Detect which cell encompasses the target text, then output its (x, y) center coordinate. 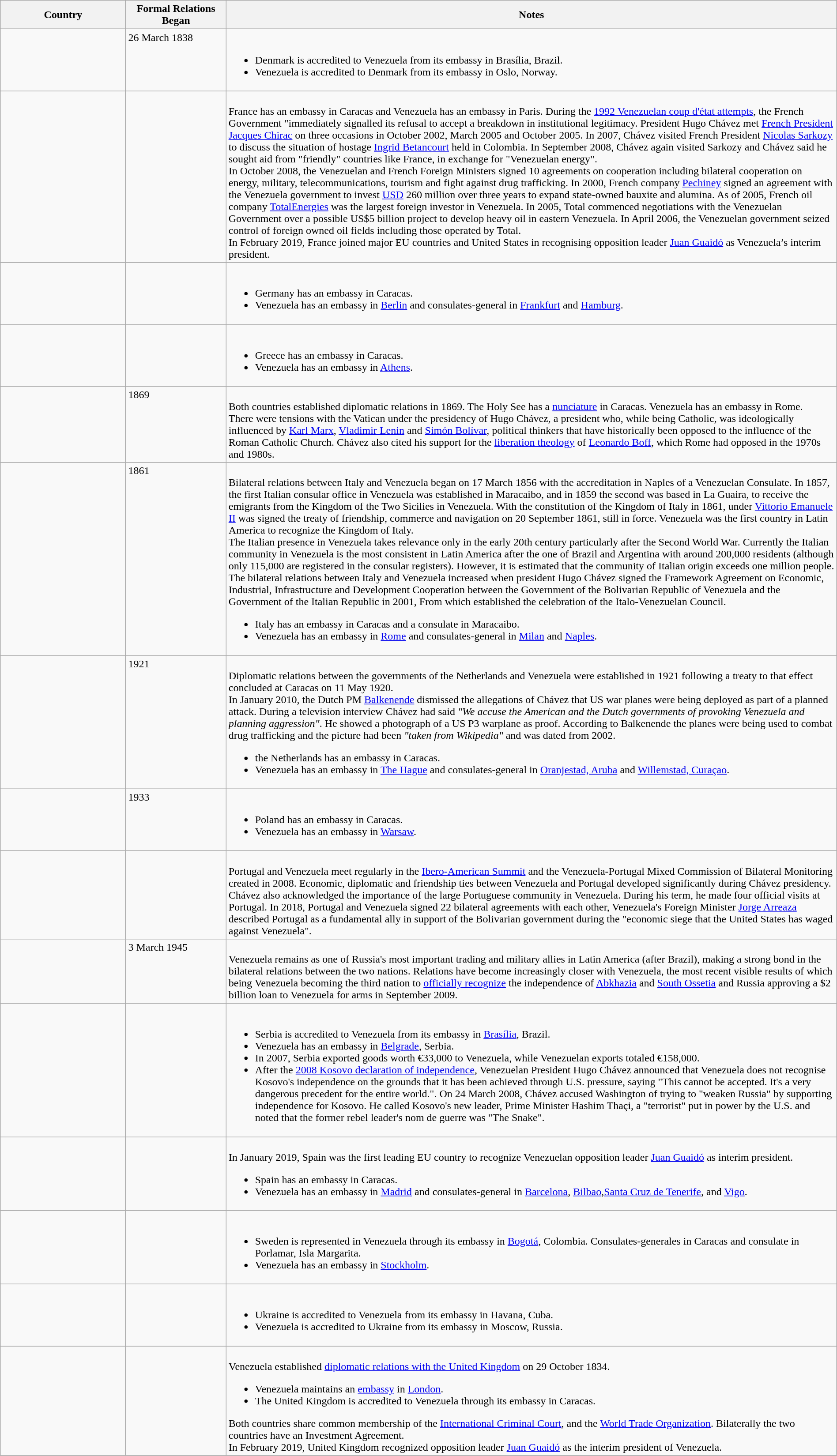
Notes (532, 15)
1933 (176, 820)
3 March 1945 (176, 971)
1869 (176, 425)
26 March 1838 (176, 60)
Poland has an embassy in Caracas.Venezuela has an embassy in Warsaw. (532, 820)
Formal Relations Began (176, 15)
1861 (176, 559)
Germany has an embassy in Caracas.Venezuela has an embassy in Berlin and consulates-general in Frankfurt and Hamburg. (532, 293)
Greece has an embassy in Caracas.Venezuela has an embassy in Athens. (532, 355)
Country (63, 15)
Denmark is accredited to Venezuela from its embassy in Brasília, Brazil.Venezuela is accredited to Denmark from its embassy in Oslo, Norway. (532, 60)
1921 (176, 722)
Ukraine is accredited to Venezuela from its embassy in Havana, Cuba.Venezuela is accredited to Ukraine from its embassy in Moscow, Russia. (532, 1315)
